For the text-containing cell, return its midpoint in (x, y) coordinate format. 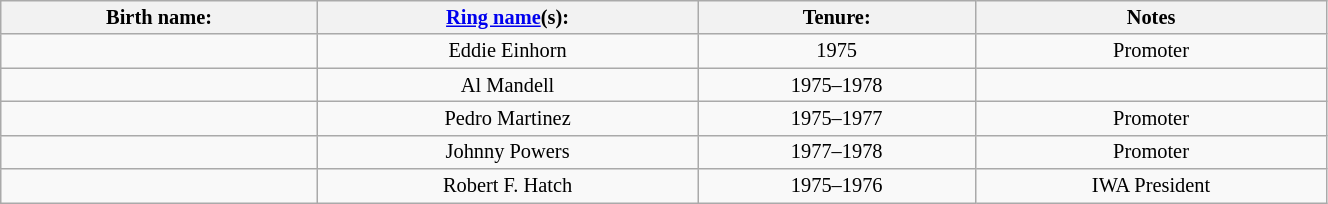
Ring name(s): (507, 17)
Robert F. Hatch (507, 186)
Tenure: (837, 17)
1975 (837, 51)
Pedro Martinez (507, 118)
Al Mandell (507, 85)
Johnny Powers (507, 152)
1975–1976 (837, 186)
Notes (1152, 17)
Birth name: (160, 17)
Eddie Einhorn (507, 51)
1977–1978 (837, 152)
1975–1977 (837, 118)
IWA President (1152, 186)
1975–1978 (837, 85)
